Find where the given text appears and provide that cell's center as (X, Y) coordinate. 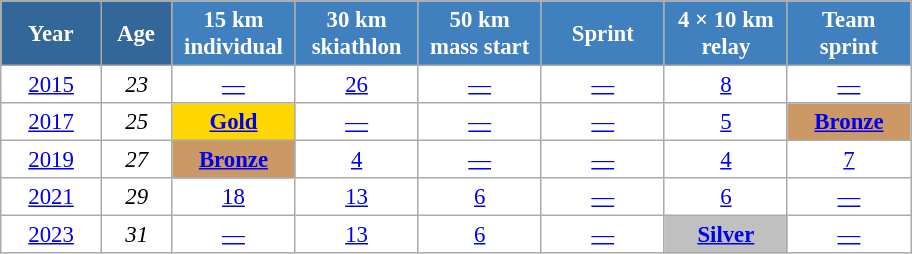
Silver (726, 235)
30 km skiathlon (356, 34)
29 (136, 197)
50 km mass start (480, 34)
26 (356, 85)
5 (726, 122)
2015 (52, 85)
2019 (52, 160)
4 × 10 km relay (726, 34)
Team sprint (848, 34)
Sprint (602, 34)
8 (726, 85)
2023 (52, 235)
15 km individual (234, 34)
27 (136, 160)
18 (234, 197)
23 (136, 85)
2021 (52, 197)
Year (52, 34)
Age (136, 34)
25 (136, 122)
31 (136, 235)
2017 (52, 122)
7 (848, 160)
Gold (234, 122)
